Provide the [X, Y] coordinate of the cell's center where the given text is located.  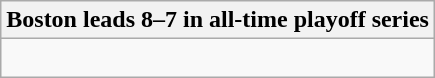
Boston leads 8–7 in all-time playoff series [218, 20]
